Detect which cell encompasses the target text, then output its (X, Y) center coordinate. 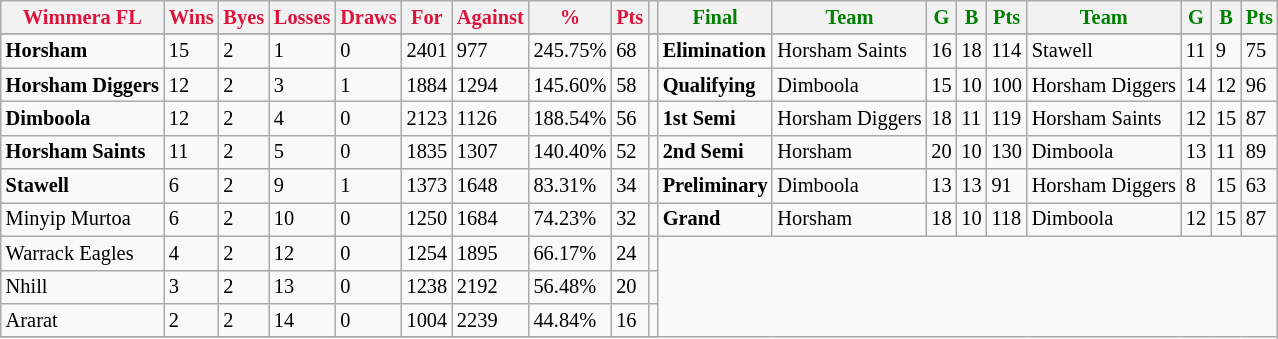
1126 (490, 118)
Preliminary (716, 186)
83.31% (570, 186)
1835 (427, 152)
56.48% (570, 287)
977 (490, 51)
1254 (427, 253)
Byes (244, 17)
2192 (490, 287)
145.60% (570, 85)
2123 (427, 118)
Qualifying (716, 85)
56 (630, 118)
89 (1260, 152)
1684 (490, 219)
Minyip Murtoa (82, 219)
140.40% (570, 152)
1004 (427, 320)
1307 (490, 152)
1250 (427, 219)
1238 (427, 287)
Draws (368, 17)
245.75% (570, 51)
75 (1260, 51)
5 (302, 152)
114 (1007, 51)
130 (1007, 152)
68 (630, 51)
Ararat (82, 320)
91 (1007, 186)
96 (1260, 85)
Elimination (716, 51)
Wimmera FL (82, 17)
66.17% (570, 253)
1373 (427, 186)
58 (630, 85)
Against (490, 17)
34 (630, 186)
Nhill (82, 287)
2nd Semi (716, 152)
119 (1007, 118)
1895 (490, 253)
8 (1196, 186)
63 (1260, 186)
32 (630, 219)
Warrack Eagles (82, 253)
188.54% (570, 118)
Grand (716, 219)
% (570, 17)
118 (1007, 219)
1884 (427, 85)
Final (716, 17)
For (427, 17)
1294 (490, 85)
100 (1007, 85)
44.84% (570, 320)
2239 (490, 320)
Wins (192, 17)
2401 (427, 51)
52 (630, 152)
1648 (490, 186)
1st Semi (716, 118)
24 (630, 253)
74.23% (570, 219)
Losses (302, 17)
